Return the [x, y] coordinate for the center point of the cell that contains the specified text.  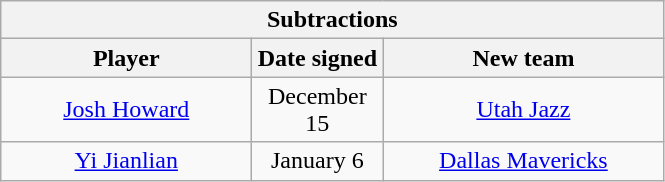
New team [524, 58]
Yi Jianlian [126, 161]
Josh Howard [126, 110]
Date signed [318, 58]
Player [126, 58]
January 6 [318, 161]
Utah Jazz [524, 110]
Subtractions [332, 20]
Dallas Mavericks [524, 161]
December 15 [318, 110]
